Pinpoint the cell where the given text exists, returning its [x, y] midpoint coordinate. 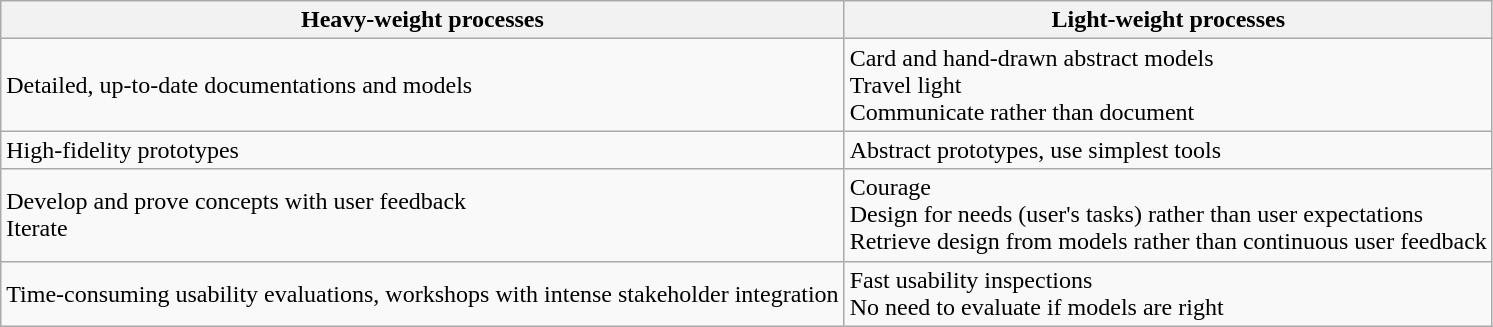
High-fidelity prototypes [422, 150]
Courage Design for needs (user's tasks) rather than user expectations Retrieve design from models rather than continuous user feedback [1168, 215]
Detailed, up-to-date documentations and models [422, 85]
Fast usability inspections No need to evaluate if models are right [1168, 294]
Time-consuming usability evaluations, workshops with intense stakeholder integration [422, 294]
Light-weight processes [1168, 20]
Abstract prototypes, use simplest tools [1168, 150]
Card and hand-drawn abstract models Travel light Communicate rather than document [1168, 85]
Heavy-weight processes [422, 20]
Develop and prove concepts with user feedback Iterate [422, 215]
